Identify which cell holds the provided text, then report its [x, y] central coordinate. 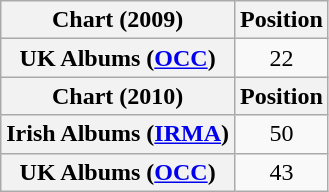
22 [282, 58]
43 [282, 172]
Chart (2009) [118, 20]
Irish Albums (IRMA) [118, 134]
Chart (2010) [118, 96]
50 [282, 134]
